Capture the cell that displays the provided text and extract its (X, Y) central coordinate. 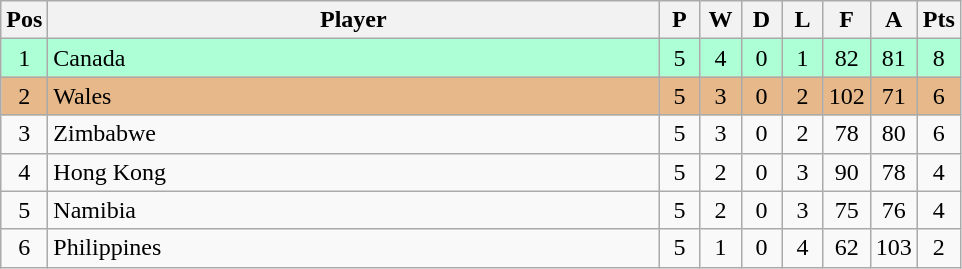
D (762, 20)
103 (894, 248)
Philippines (354, 248)
76 (894, 210)
71 (894, 96)
82 (846, 58)
81 (894, 58)
Pts (938, 20)
P (680, 20)
Player (354, 20)
L (802, 20)
W (720, 20)
Pos (24, 20)
Hong Kong (354, 172)
80 (894, 134)
75 (846, 210)
Zimbabwe (354, 134)
Canada (354, 58)
A (894, 20)
F (846, 20)
8 (938, 58)
Wales (354, 96)
90 (846, 172)
Namibia (354, 210)
62 (846, 248)
102 (846, 96)
